Return the [x, y] coordinate for the center point of the cell that contains the specified text.  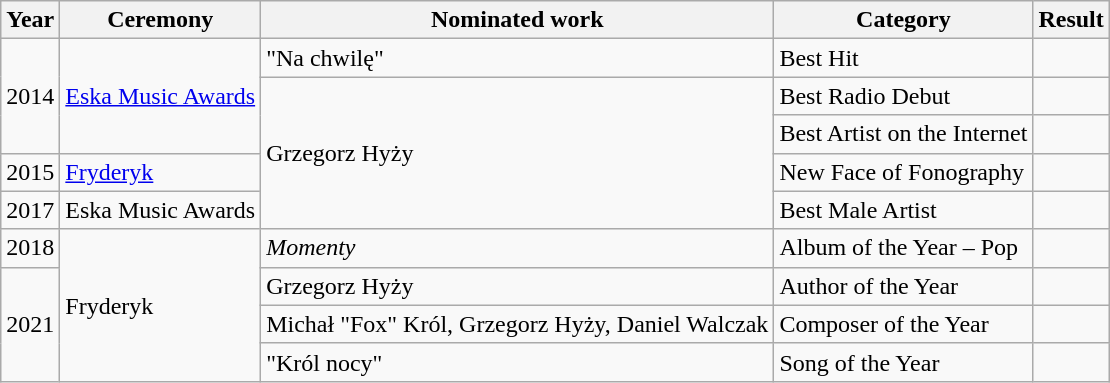
Best Artist on the Internet [904, 134]
Ceremony [160, 20]
2021 [30, 324]
Composer of the Year [904, 324]
Album of the Year – Pop [904, 248]
Best Radio Debut [904, 96]
Author of the Year [904, 286]
Best Male Artist [904, 210]
2014 [30, 96]
Nominated work [518, 20]
2017 [30, 210]
2015 [30, 172]
2018 [30, 248]
"Na chwilę" [518, 58]
Momenty [518, 248]
Category [904, 20]
New Face of Fonography [904, 172]
Year [30, 20]
Song of the Year [904, 362]
Best Hit [904, 58]
"Król nocy" [518, 362]
Michał "Fox" Król, Grzegorz Hyży, Daniel Walczak [518, 324]
Result [1071, 20]
